Output the (x, y) coordinate of the center of the cell containing the given text.  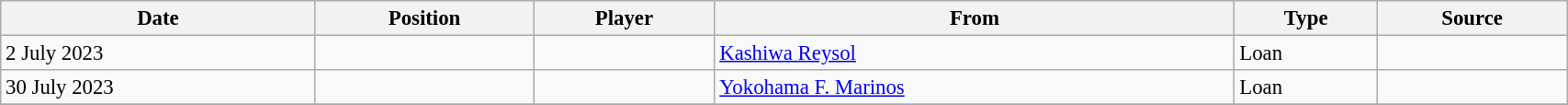
2 July 2023 (158, 53)
Kashiwa Reysol (975, 53)
Source (1472, 18)
Player (625, 18)
Type (1306, 18)
Position (424, 18)
Date (158, 18)
30 July 2023 (158, 87)
Yokohama F. Marinos (975, 87)
From (975, 18)
